Output the [x, y] coordinate of the center of the cell containing the given text.  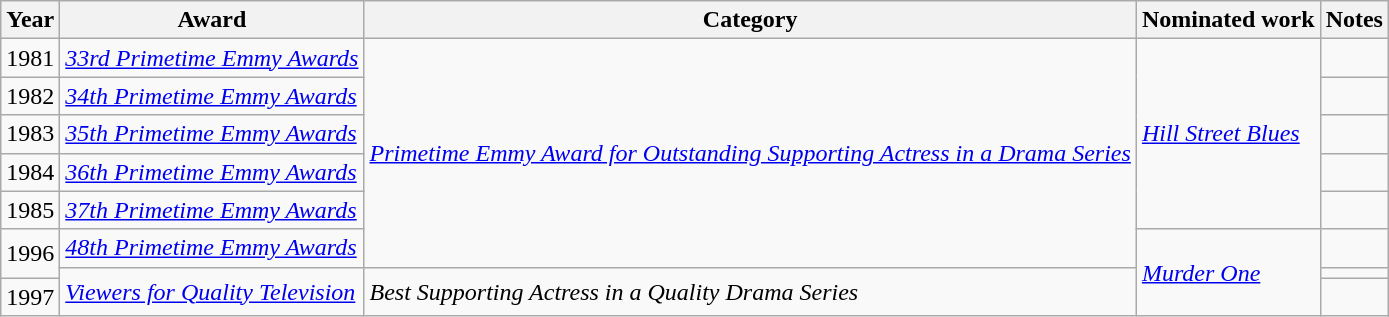
36th Primetime Emmy Awards [212, 172]
Nominated work [1228, 20]
1982 [30, 96]
Award [212, 20]
1985 [30, 210]
Category [750, 20]
Murder One [1228, 272]
Notes [1354, 20]
Primetime Emmy Award for Outstanding Supporting Actress in a Drama Series [750, 153]
1997 [30, 297]
33rd Primetime Emmy Awards [212, 58]
Viewers for Quality Television [212, 292]
1981 [30, 58]
Hill Street Blues [1228, 134]
48th Primetime Emmy Awards [212, 248]
Best Supporting Actress in a Quality Drama Series [750, 292]
1996 [30, 254]
35th Primetime Emmy Awards [212, 134]
Year [30, 20]
34th Primetime Emmy Awards [212, 96]
1984 [30, 172]
37th Primetime Emmy Awards [212, 210]
1983 [30, 134]
